Return (X, Y) of the center of cell containing provided text 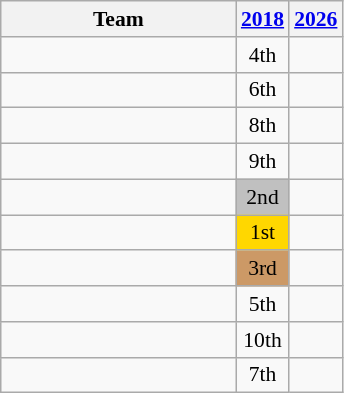
3rd (262, 269)
9th (262, 162)
2nd (262, 197)
1st (262, 233)
8th (262, 126)
2018 (262, 19)
Team (118, 19)
6th (262, 90)
10th (262, 340)
4th (262, 55)
2026 (316, 19)
7th (262, 375)
5th (262, 304)
